Output the [X, Y] coordinate of the center of the cell containing the given text.  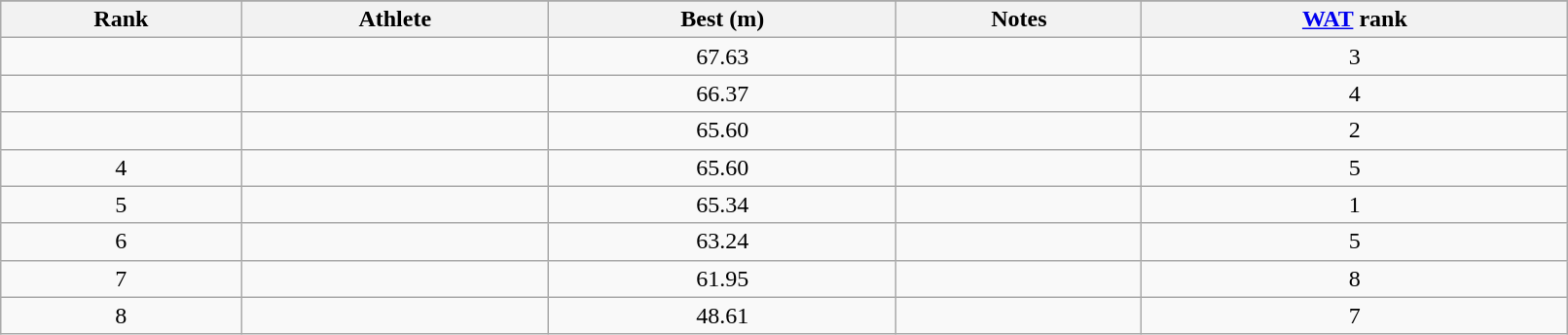
Best (m) [722, 19]
48.61 [722, 316]
Athlete [395, 19]
65.34 [722, 205]
Rank [121, 19]
6 [121, 242]
63.24 [722, 242]
2 [1355, 130]
WAT rank [1355, 19]
67.63 [722, 56]
61.95 [722, 279]
66.37 [722, 93]
Notes [1019, 19]
1 [1355, 205]
3 [1355, 56]
